Scan for the cell matching the given text and deliver its (x, y) coordinate at center. 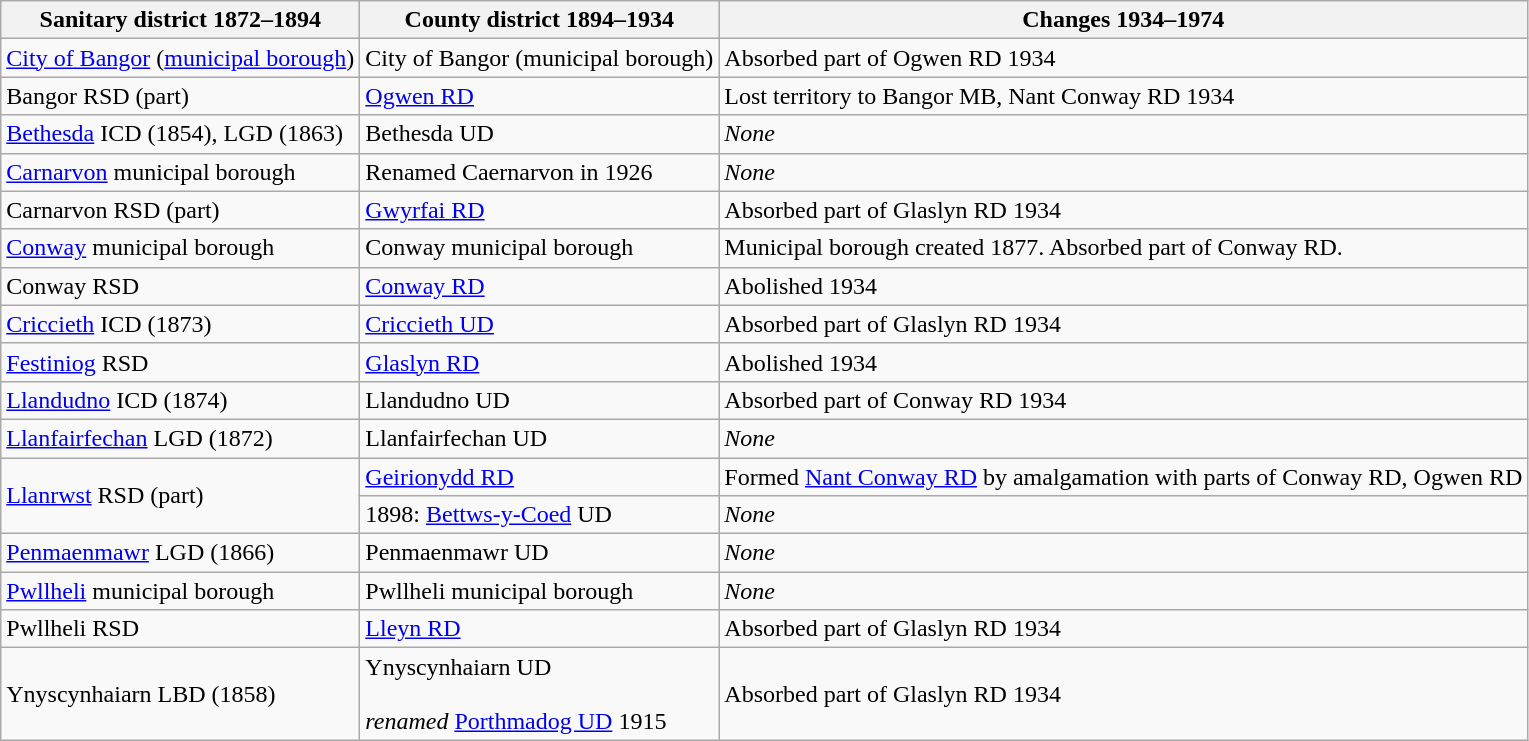
Carnarvon RSD (part) (180, 210)
Penmaenmawr LGD (1866) (180, 553)
Bangor RSD (part) (180, 96)
Llanfairfechan LGD (1872) (180, 438)
Ogwen RD (540, 96)
Penmaenmawr UD (540, 553)
Llanfairfechan UD (540, 438)
Changes 1934–1974 (1124, 20)
County district 1894–1934 (540, 20)
Glaslyn RD (540, 362)
Llandudno UD (540, 400)
Renamed Caernarvon in 1926 (540, 172)
Ynyscynhaiarn UDrenamed Porthmadog UD 1915 (540, 694)
Conway RD (540, 286)
Llandudno ICD (1874) (180, 400)
Bethesda UD (540, 134)
Municipal borough created 1877. Absorbed part of Conway RD. (1124, 248)
1898: Bettws-y-Coed UD (540, 515)
Conway RSD (180, 286)
Lost territory to Bangor MB, Nant Conway RD 1934 (1124, 96)
Pwllheli RSD (180, 629)
Criccieth ICD (1873) (180, 324)
Festiniog RSD (180, 362)
Absorbed part of Ogwen RD 1934 (1124, 58)
Carnarvon municipal borough (180, 172)
Geirionydd RD (540, 477)
Formed Nant Conway RD by amalgamation with parts of Conway RD, Ogwen RD (1124, 477)
Absorbed part of Conway RD 1934 (1124, 400)
Ynyscynhaiarn LBD (1858) (180, 694)
Sanitary district 1872–1894 (180, 20)
Gwyrfai RD (540, 210)
Lleyn RD (540, 629)
Llanrwst RSD (part) (180, 496)
Bethesda ICD (1854), LGD (1863) (180, 134)
Criccieth UD (540, 324)
